Identify which cell holds the provided text, then report its (X, Y) central coordinate. 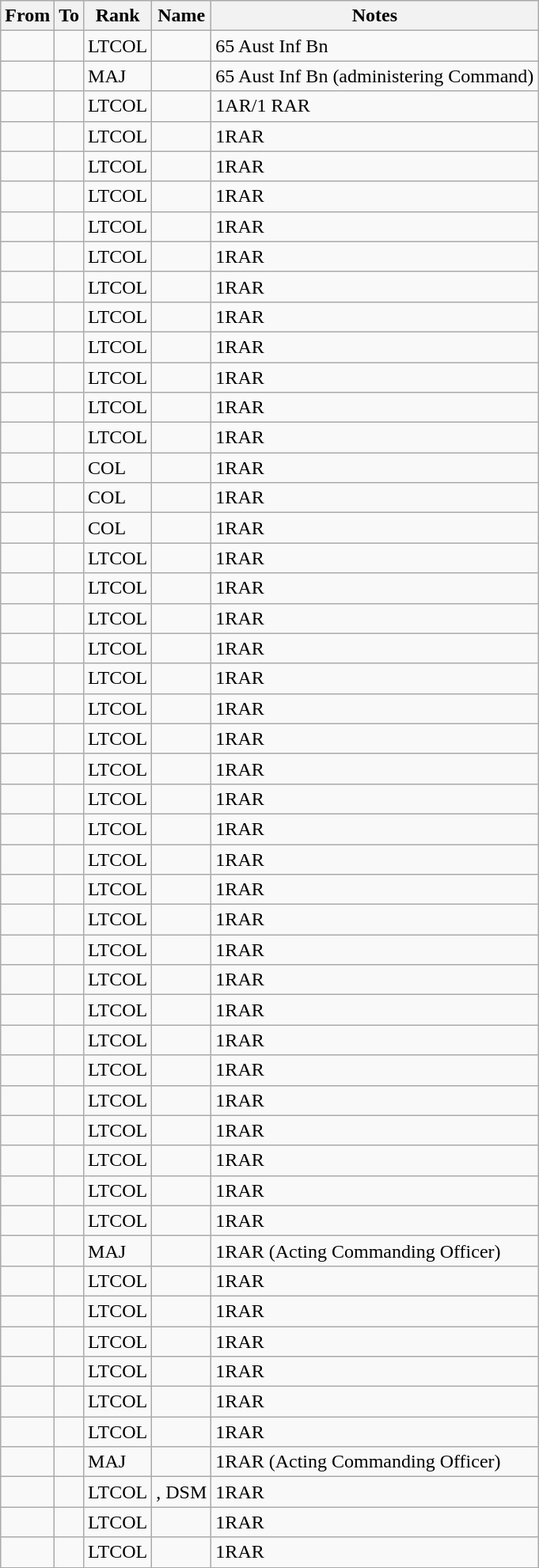
65 Aust Inf Bn (administering Command) (375, 76)
Notes (375, 16)
To (70, 16)
65 Aust Inf Bn (375, 46)
From (28, 16)
Rank (118, 16)
, DSM (182, 1492)
1AR/1 RAR (375, 106)
Name (182, 16)
